Identify which cell holds the provided text, then report its [X, Y] central coordinate. 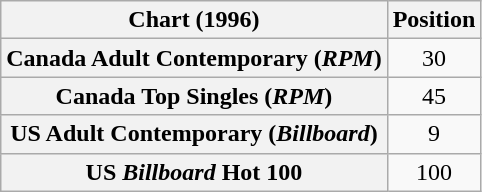
9 [434, 134]
100 [434, 172]
US Billboard Hot 100 [194, 172]
US Adult Contemporary (Billboard) [194, 134]
30 [434, 58]
Canada Adult Contemporary (RPM) [194, 58]
Position [434, 20]
Canada Top Singles (RPM) [194, 96]
Chart (1996) [194, 20]
45 [434, 96]
